Search for the cell housing the specified text and yield its (X, Y) center coordinate. 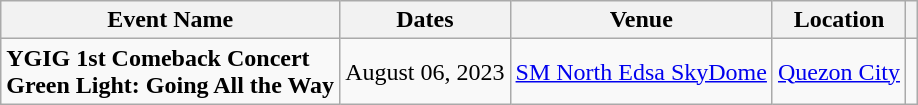
Dates (425, 20)
Venue (641, 20)
Location (838, 20)
Event Name (170, 20)
SM North Edsa SkyDome (641, 72)
Quezon City (838, 72)
YGIG 1st Comeback ConcertGreen Light: Going All the Way (170, 72)
August 06, 2023 (425, 72)
